Find where the given text appears and provide that cell's center as (X, Y) coordinate. 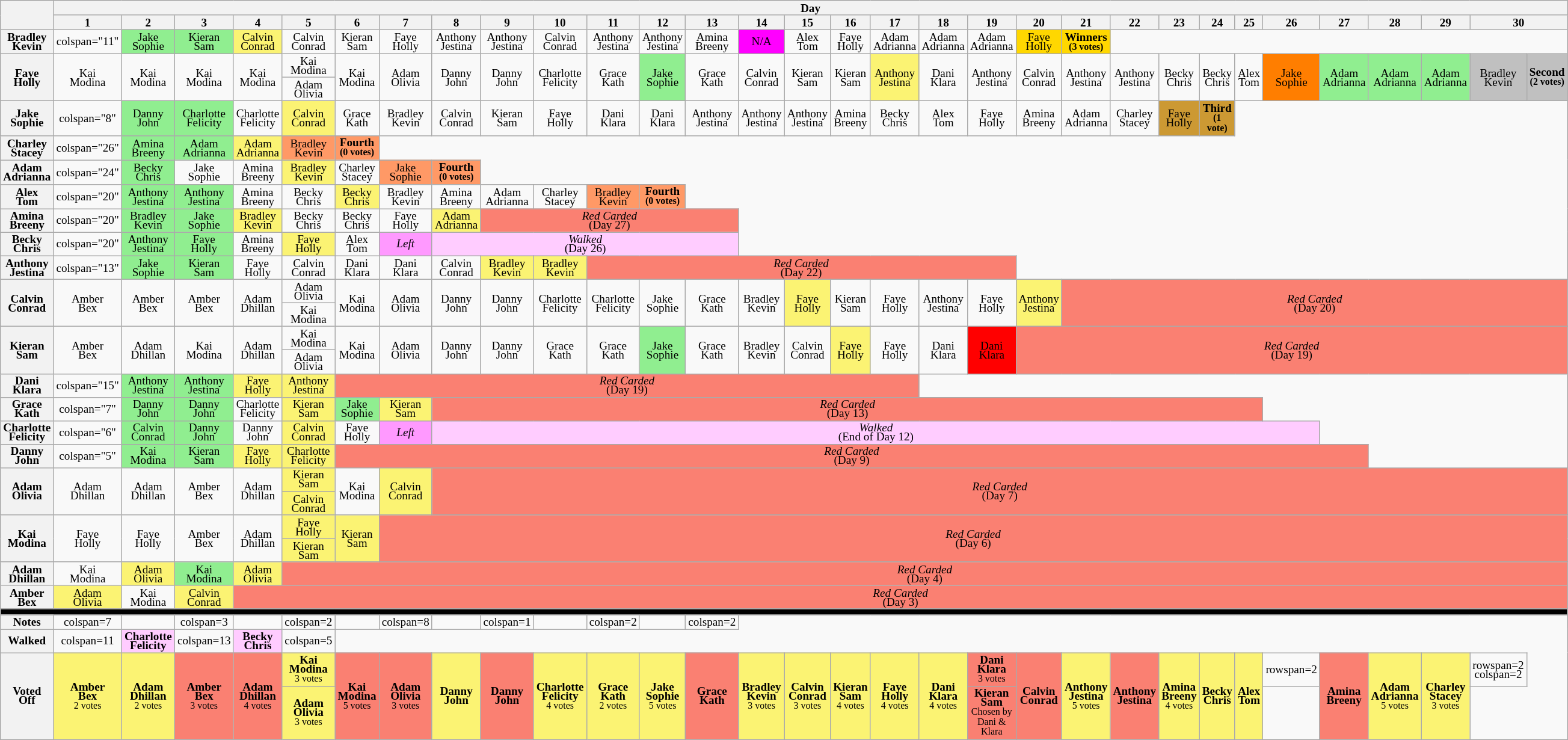
AdamDhillan4 votes (257, 696)
colspan="13" (88, 267)
2 (148, 22)
rowspan=2 colspan=2 (1499, 670)
Red Carded(Day 7) (1000, 491)
Red Carded(Day 6) (973, 538)
Red Carded(Day 27) (610, 220)
KieranSam4 votes (850, 696)
BradleyKevin3 votes (761, 696)
12 (662, 22)
AminaBreeny4 votes (1179, 696)
KaiModina3 votes (309, 670)
AdamAdrianna5 votes (1395, 696)
colspan="26" (88, 148)
Second(2 votes) (1547, 77)
25 (1249, 22)
30 (1519, 22)
colspan="8" (88, 118)
28 (1395, 22)
rowspan=2 (1292, 670)
7 (405, 22)
18 (943, 22)
Day (811, 8)
CalvinConrad3 votes (807, 696)
Red Carded(Day 4) (925, 574)
colspan=3 (204, 621)
CharleyStacey3 votes (1446, 696)
FayeHolly4 votes (895, 696)
13 (712, 22)
N/A (761, 42)
6 (357, 22)
21 (1086, 22)
23 (1179, 22)
Red Carded(Day 3) (900, 597)
colspan="6" (88, 432)
KieranSamChosen by Dani & Klara (991, 712)
4 (257, 22)
3 (204, 22)
AdamDhillan2 votes (148, 696)
15 (807, 22)
GraceKath2 votes (613, 696)
16 (850, 22)
CharlotteFelicity4 votes (560, 696)
AmberBex3 votes (204, 696)
26 (1292, 22)
KaiModina5 votes (357, 696)
JakeSophie5 votes (662, 696)
Walked (27, 640)
Third(1 vote) (1217, 118)
DaniKlara3 votes (991, 670)
colspan="7" (88, 409)
Red Carded(Day 20) (1315, 303)
10 (560, 22)
24 (1217, 22)
colspan=8 (405, 621)
Walked(End of Day 12) (876, 432)
19 (991, 22)
colspan="5" (88, 456)
AmberBex2 votes (88, 696)
27 (1344, 22)
20 (1039, 22)
Walked(Day 26) (585, 244)
29 (1446, 22)
17 (895, 22)
14 (761, 22)
11 (613, 22)
colspan=7 (88, 621)
colspan=13 (204, 640)
Notes (27, 621)
22 (1134, 22)
Winners(3 votes) (1086, 42)
AnthonyJestina5 votes (1086, 696)
colspan=5 (309, 640)
colspan=1 (507, 621)
5 (309, 22)
colspan="24" (88, 172)
colspan="15" (88, 385)
DaniKlara4 votes (943, 696)
Voted Off (27, 696)
Red Carded(Day 9) (852, 456)
Red Carded(Day 22) (801, 267)
Red Carded(Day 13) (847, 409)
colspan=11 (88, 640)
8 (456, 22)
9 (507, 22)
colspan="11" (88, 42)
1 (88, 22)
